Scan for the cell matching the given text and deliver its (X, Y) coordinate at center. 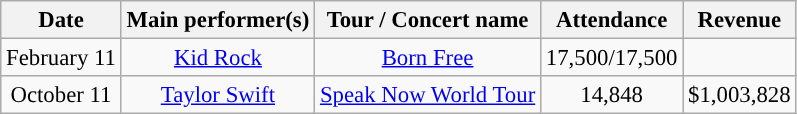
14,848 (612, 95)
Date (61, 20)
Taylor Swift (218, 95)
Born Free (428, 58)
Main performer(s) (218, 20)
Revenue (740, 20)
17,500/17,500 (612, 58)
Speak Now World Tour (428, 95)
October 11 (61, 95)
February 11 (61, 58)
Tour / Concert name (428, 20)
Attendance (612, 20)
$1,003,828 (740, 95)
Kid Rock (218, 58)
